For the text-containing cell, return its midpoint in (X, Y) coordinate format. 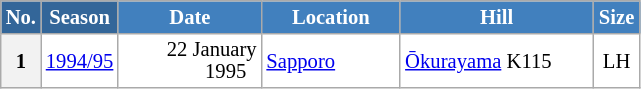
Hill (496, 16)
LH (616, 60)
Season (80, 16)
22 January 1995 (190, 60)
1994/95 (80, 60)
Sapporo (330, 60)
Date (190, 16)
Size (616, 16)
1 (21, 60)
Ōkurayama K115 (496, 60)
Location (330, 16)
No. (21, 16)
